Scan for the cell matching the given text and deliver its (x, y) coordinate at center. 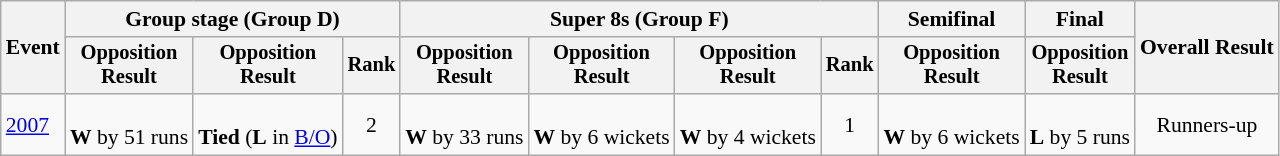
Runners-up (1207, 124)
2 (372, 124)
W by 4 wickets (748, 124)
2007 (33, 124)
1 (850, 124)
W by 33 runs (464, 124)
Group stage (Group D) (232, 19)
Event (33, 48)
Super 8s (Group F) (639, 19)
W by 51 runs (129, 124)
Overall Result (1207, 48)
Tied (L in B/O) (268, 124)
Semifinal (951, 19)
L by 5 runs (1080, 124)
Final (1080, 19)
